Return the [X, Y] coordinate for the center point of the cell that contains the specified text.  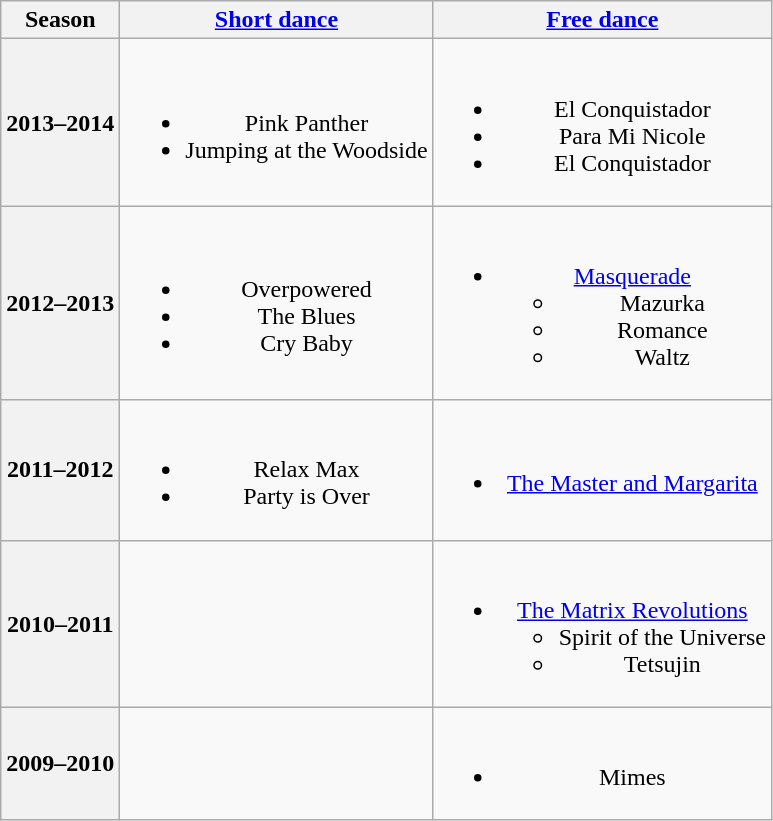
Free dance [602, 20]
Mimes [602, 764]
Relax Max Party is Over [276, 470]
2010–2011 [60, 624]
Pink Panther Jumping at the Woodside [276, 122]
Short dance [276, 20]
The Master and Margarita [602, 470]
2013–2014 [60, 122]
The Matrix Revolutions Spirit of the UniverseTetsujin [602, 624]
Overpowered The Blues Cry Baby [276, 303]
2011–2012 [60, 470]
Season [60, 20]
2009–2010 [60, 764]
Masquerade MazurkaRomanceWaltz [602, 303]
2012–2013 [60, 303]
El Conquistador Para Mi Nicole El Conquistador [602, 122]
